Detect which cell encompasses the target text, then output its [X, Y] center coordinate. 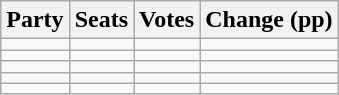
Votes [167, 20]
Seats [101, 20]
Change (pp) [269, 20]
Party [35, 20]
